Locate the cell with the specified text and output its [x, y] center coordinate. 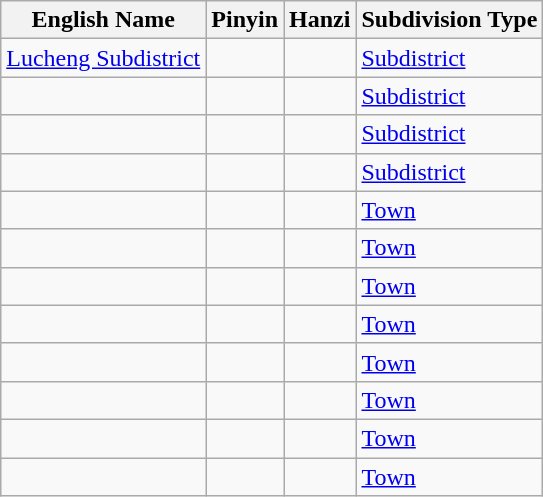
Lucheng Subdistrict [104, 58]
Hanzi [320, 20]
Subdivision Type [450, 20]
Pinyin [245, 20]
English Name [104, 20]
